Return the [x, y] coordinate for the center point of the cell that contains the specified text.  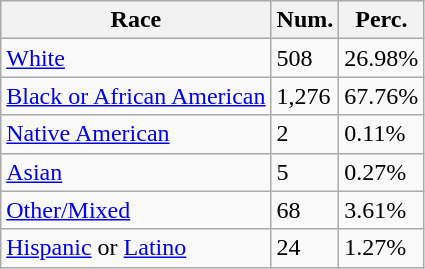
5 [305, 172]
Hispanic or Latino [136, 248]
Race [136, 20]
0.11% [382, 134]
Perc. [382, 20]
67.76% [382, 96]
Asian [136, 172]
26.98% [382, 58]
Black or African American [136, 96]
White [136, 58]
508 [305, 58]
Other/Mixed [136, 210]
3.61% [382, 210]
1,276 [305, 96]
0.27% [382, 172]
1.27% [382, 248]
Num. [305, 20]
2 [305, 134]
68 [305, 210]
Native American [136, 134]
24 [305, 248]
